Output the [x, y] coordinate of the center of the cell containing the given text.  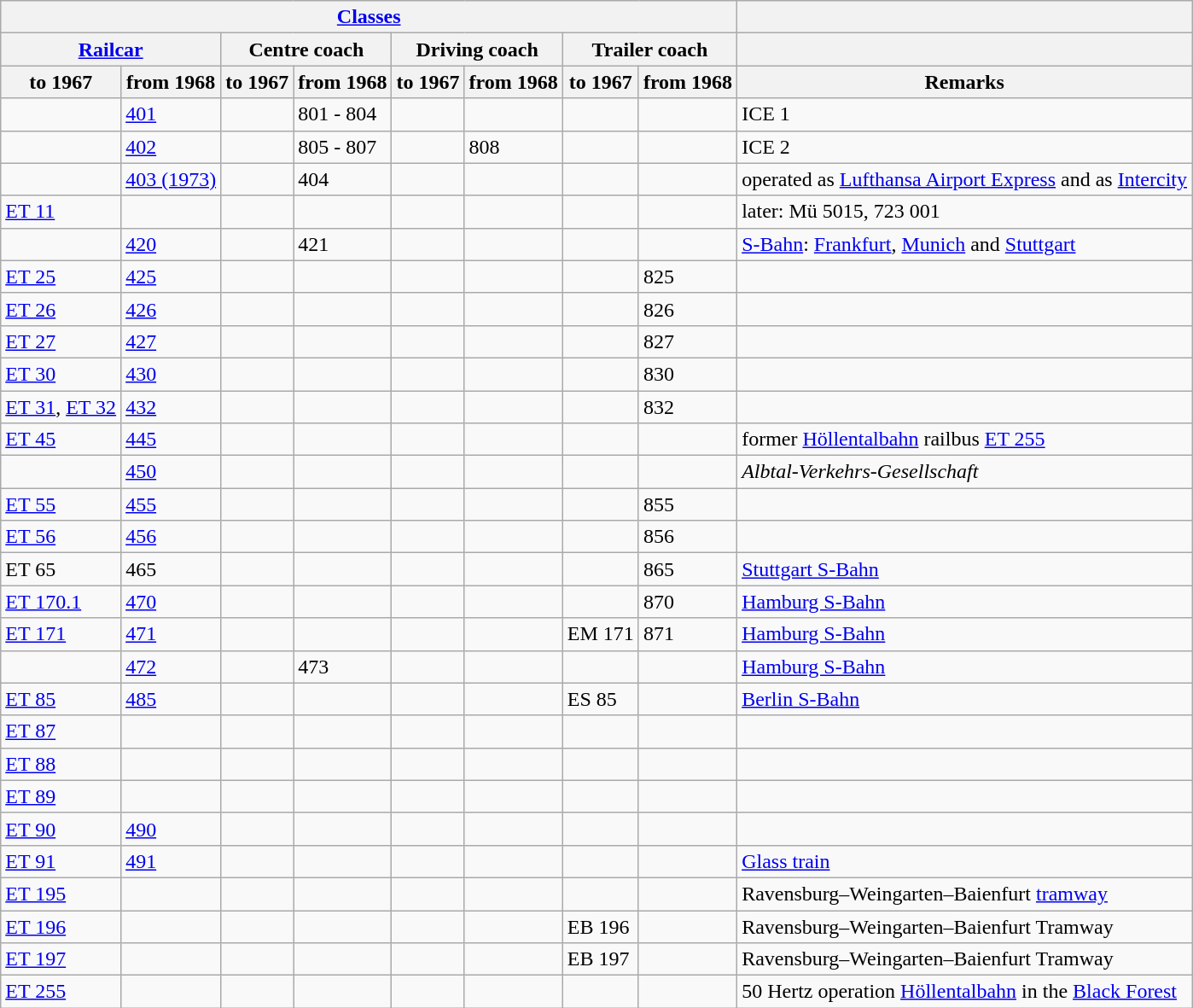
ET 255 [61, 992]
827 [688, 341]
ET 197 [61, 959]
operated as Lufthansa Airport Express and as Intercity [964, 179]
ET 30 [61, 374]
805 - 807 [343, 147]
Railcar [111, 50]
Ravensburg–Weingarten–Baienfurt tramway [964, 894]
432 [171, 407]
ET 31, ET 32 [61, 407]
426 [171, 309]
ET 87 [61, 731]
491 [171, 861]
Berlin S-Bahn [964, 699]
ICE 1 [964, 114]
Centre coach [306, 50]
445 [171, 440]
ET 65 [61, 569]
EB 197 [601, 959]
ET 27 [61, 341]
826 [688, 309]
ET 85 [61, 699]
ET 26 [61, 309]
403 (1973) [171, 179]
473 [343, 667]
ET 89 [61, 796]
ET 170.1 [61, 602]
ET 55 [61, 504]
later: Mü 5015, 723 001 [964, 212]
471 [171, 634]
801 - 804 [343, 114]
830 [688, 374]
50 Hertz operation Höllentalbahn in the Black Forest [964, 992]
470 [171, 602]
ET 171 [61, 634]
455 [171, 504]
ET 91 [61, 861]
Trailer coach [649, 50]
ET 25 [61, 277]
S-Bahn: Frankfurt, Munich and Stuttgart [964, 244]
430 [171, 374]
871 [688, 634]
402 [171, 147]
456 [171, 537]
465 [171, 569]
808 [514, 147]
ES 85 [601, 699]
ICE 2 [964, 147]
865 [688, 569]
ET 195 [61, 894]
Remarks [964, 82]
Albtal-Verkehrs-Gesellschaft [964, 472]
825 [688, 277]
472 [171, 667]
Stuttgart S-Bahn [964, 569]
870 [688, 602]
Classes [369, 17]
832 [688, 407]
404 [343, 179]
855 [688, 504]
490 [171, 829]
421 [343, 244]
450 [171, 472]
856 [688, 537]
EB 196 [601, 926]
401 [171, 114]
ET 56 [61, 537]
ET 196 [61, 926]
420 [171, 244]
ET 11 [61, 212]
Glass train [964, 861]
former Höllentalbahn railbus ET 255 [964, 440]
427 [171, 341]
ET 45 [61, 440]
ET 90 [61, 829]
EM 171 [601, 634]
Driving coach [477, 50]
ET 88 [61, 764]
425 [171, 277]
485 [171, 699]
